From the cell containing the given text, extract its center point as [x, y] coordinate. 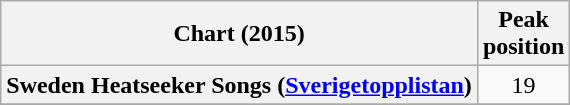
Peakposition [523, 34]
Sweden Heatseeker Songs (Sverigetopplistan) [240, 85]
19 [523, 85]
Chart (2015) [240, 34]
